Extract the [X, Y] coordinate from the center of the cell holding the provided text.  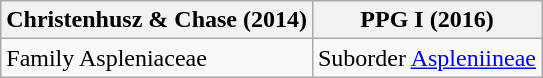
Christenhusz & Chase (2014) [157, 20]
Suborder Aspleniineae [426, 58]
PPG I (2016) [426, 20]
Family Aspleniaceae [157, 58]
